Provide the [x, y] coordinate of the cell's center where the given text is located.  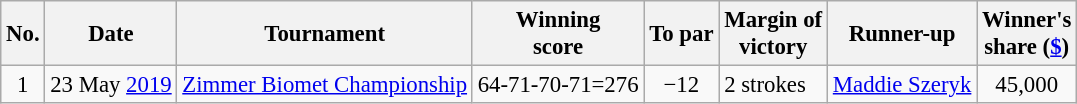
Winningscore [558, 34]
Date [111, 34]
45,000 [1027, 85]
2 strokes [774, 85]
Runner-up [902, 34]
Winner'sshare ($) [1027, 34]
Maddie Szeryk [902, 85]
64-71-70-71=276 [558, 85]
No. [23, 34]
1 [23, 85]
Margin ofvictory [774, 34]
Tournament [324, 34]
To par [682, 34]
−12 [682, 85]
23 May 2019 [111, 85]
Zimmer Biomet Championship [324, 85]
